Detect which cell encompasses the target text, then output its [x, y] center coordinate. 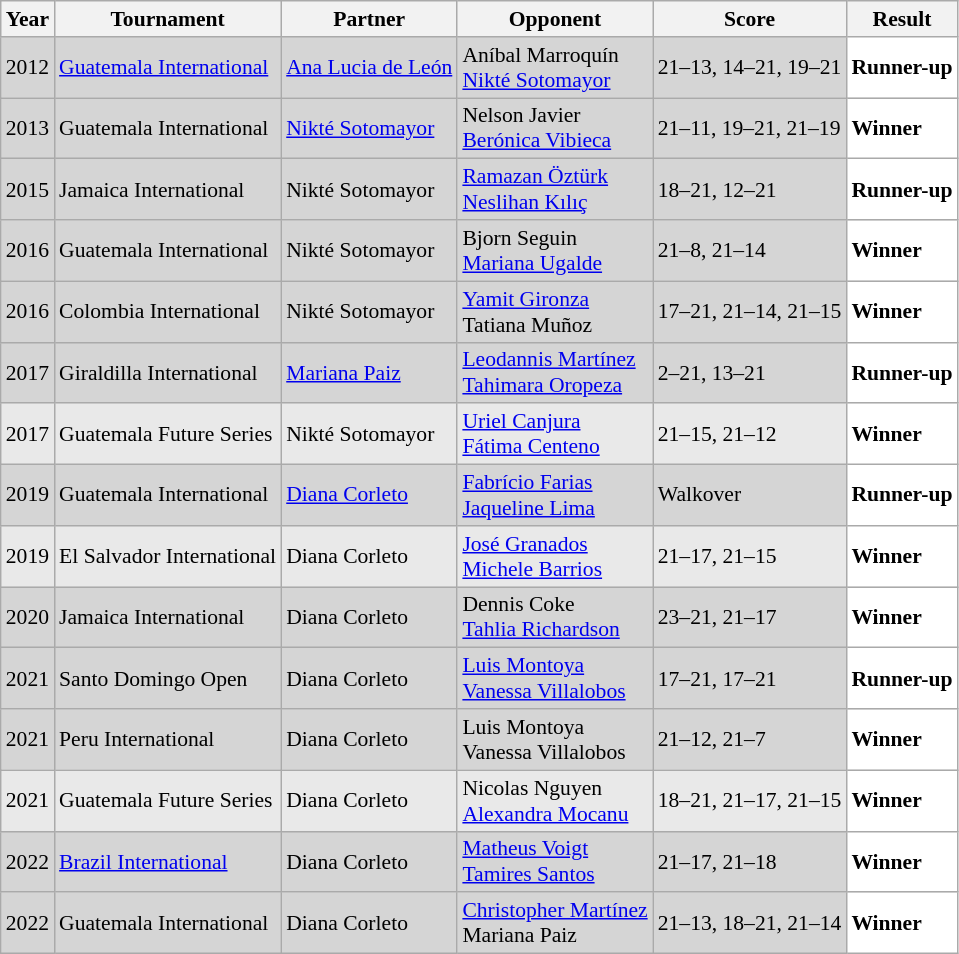
Ramazan Öztürk Neslihan Kılıç [554, 190]
Matheus Voigt Tamires Santos [554, 862]
Partner [369, 19]
2015 [28, 190]
Ana Lucia de León [369, 68]
18–21, 21–17, 21–15 [750, 800]
Brazil International [168, 862]
Aníbal Marroquín Nikté Sotomayor [554, 68]
Uriel Canjura Fátima Centeno [554, 434]
Dennis Coke Tahlia Richardson [554, 618]
Year [28, 19]
2012 [28, 68]
21–17, 21–18 [750, 862]
Score [750, 19]
Colombia International [168, 312]
Bjorn Seguin Mariana Ugalde [554, 250]
17–21, 17–21 [750, 678]
21–13, 14–21, 19–21 [750, 68]
Nicolas Nguyen Alexandra Mocanu [554, 800]
2–21, 13–21 [750, 372]
21–17, 21–15 [750, 556]
Result [902, 19]
Peru International [168, 740]
21–11, 19–21, 21–19 [750, 128]
2020 [28, 618]
Leodannis Martínez Tahimara Oropeza [554, 372]
El Salvador International [168, 556]
Yamit Gironza Tatiana Muñoz [554, 312]
Walkover [750, 496]
José Granados Michele Barrios [554, 556]
21–15, 21–12 [750, 434]
Nelson Javier Berónica Vibieca [554, 128]
21–8, 21–14 [750, 250]
Christopher Martínez Mariana Paiz [554, 924]
17–21, 21–14, 21–15 [750, 312]
Mariana Paiz [369, 372]
2013 [28, 128]
Tournament [168, 19]
Giraldilla International [168, 372]
18–21, 12–21 [750, 190]
Fabrício Farias Jaqueline Lima [554, 496]
21–13, 18–21, 21–14 [750, 924]
Opponent [554, 19]
23–21, 21–17 [750, 618]
Santo Domingo Open [168, 678]
21–12, 21–7 [750, 740]
